Determine the (x, y) coordinate at the center of the cell enclosing the given text.  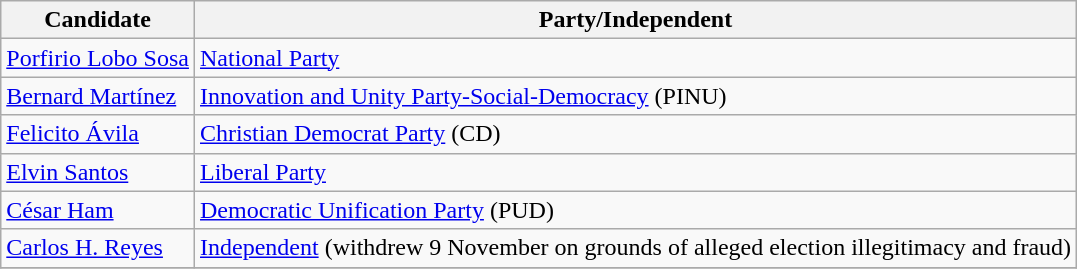
Liberal Party (635, 172)
Bernard Martínez (98, 96)
Elvin Santos (98, 172)
National Party (635, 58)
Candidate (98, 20)
Porfirio Lobo Sosa (98, 58)
Carlos H. Reyes (98, 248)
Party/Independent (635, 20)
Independent (withdrew 9 November on grounds of alleged election illegitimacy and fraud) (635, 248)
Innovation and Unity Party-Social-Democracy (PINU) (635, 96)
Felicito Ávila (98, 134)
Democratic Unification Party (PUD) (635, 210)
César Ham (98, 210)
Christian Democrat Party (CD) (635, 134)
